Scan for the cell matching the given text and deliver its (X, Y) coordinate at center. 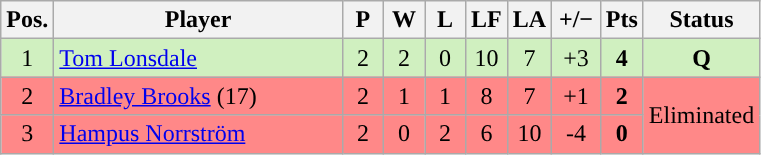
3 (28, 134)
6 (487, 134)
+/− (576, 20)
Q (701, 58)
P (362, 20)
+3 (576, 58)
Bradley Brooks (17) (198, 96)
+1 (576, 96)
Pts (622, 20)
Hampus Norrström (198, 134)
Tom Lonsdale (198, 58)
4 (622, 58)
8 (487, 96)
Eliminated (701, 115)
L (444, 20)
-4 (576, 134)
Player (198, 20)
LA (529, 20)
Pos. (28, 20)
W (404, 20)
LF (487, 20)
Status (701, 20)
